Detect which cell encompasses the target text, then output its [x, y] center coordinate. 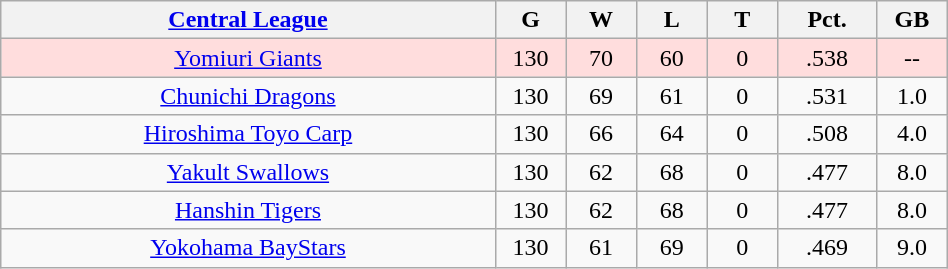
Central League [248, 20]
Chunichi Dragons [248, 96]
64 [672, 134]
Yakult Swallows [248, 172]
66 [602, 134]
1.0 [912, 96]
W [602, 20]
GB [912, 20]
.508 [828, 134]
9.0 [912, 248]
-- [912, 58]
L [672, 20]
60 [672, 58]
.531 [828, 96]
.538 [828, 58]
Yokohama BayStars [248, 248]
4.0 [912, 134]
T [742, 20]
Pct. [828, 20]
.469 [828, 248]
Hiroshima Toyo Carp [248, 134]
Yomiuri Giants [248, 58]
G [530, 20]
Hanshin Tigers [248, 210]
70 [602, 58]
